Identify which cell holds the provided text, then report its [X, Y] central coordinate. 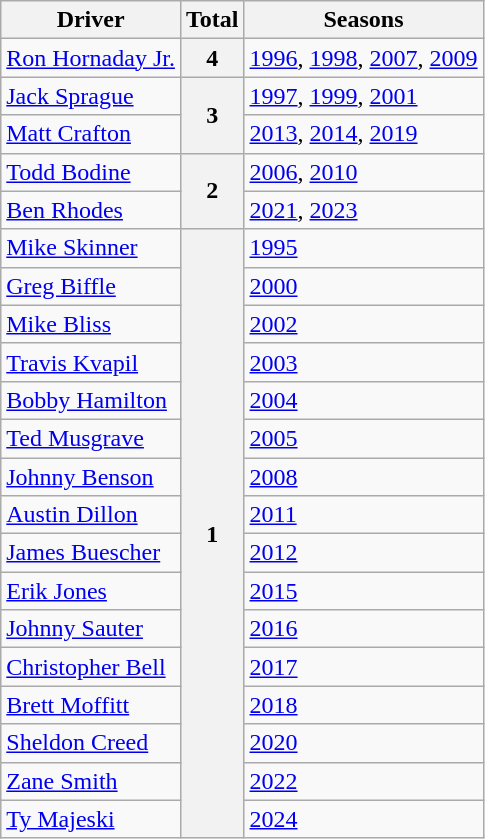
Johnny Sauter [91, 629]
Ben Rhodes [91, 210]
2020 [364, 743]
Sheldon Creed [91, 743]
Mike Skinner [91, 248]
1995 [364, 248]
2011 [364, 515]
2005 [364, 438]
Ron Hornaday Jr. [91, 58]
Matt Crafton [91, 134]
2017 [364, 667]
2003 [364, 362]
Zane Smith [91, 781]
Johnny Benson [91, 477]
2004 [364, 400]
2002 [364, 324]
Ted Musgrave [91, 438]
2024 [364, 819]
Travis Kvapil [91, 362]
Seasons [364, 20]
Ty Majeski [91, 819]
Greg Biffle [91, 286]
James Buescher [91, 553]
4 [212, 58]
2012 [364, 553]
2016 [364, 629]
2008 [364, 477]
2015 [364, 591]
Christopher Bell [91, 667]
2021, 2023 [364, 210]
Erik Jones [91, 591]
Todd Bodine [91, 172]
2013, 2014, 2019 [364, 134]
Jack Sprague [91, 96]
2000 [364, 286]
1996, 1998, 2007, 2009 [364, 58]
Mike Bliss [91, 324]
Bobby Hamilton [91, 400]
Total [212, 20]
2006, 2010 [364, 172]
Austin Dillon [91, 515]
2018 [364, 705]
Driver [91, 20]
1 [212, 534]
2022 [364, 781]
3 [212, 115]
2 [212, 191]
Brett Moffitt [91, 705]
1997, 1999, 2001 [364, 96]
